From the cell containing the given text, extract its center point as [x, y] coordinate. 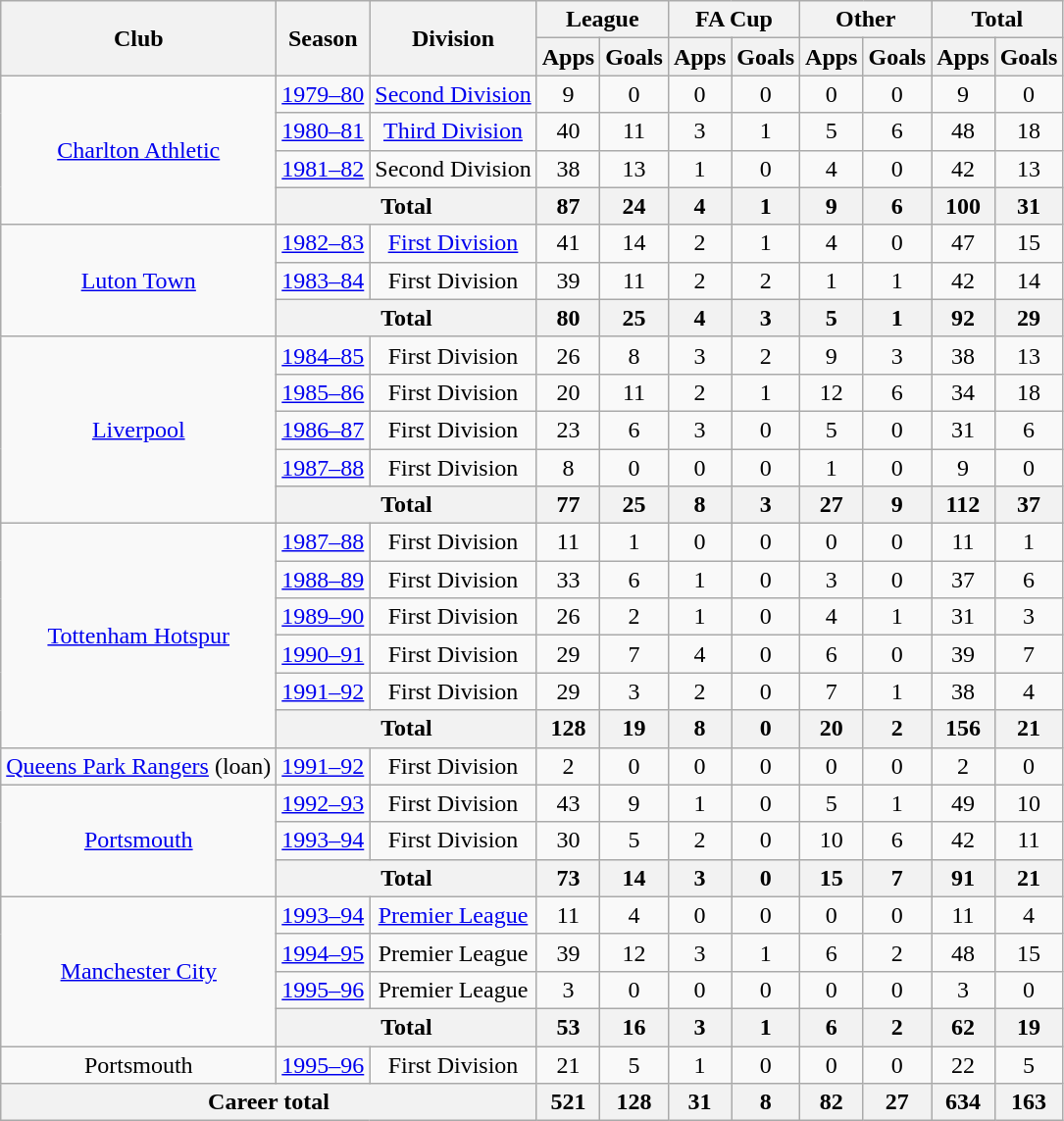
1980–81 [324, 131]
112 [963, 505]
47 [963, 243]
92 [963, 318]
41 [568, 243]
43 [568, 803]
1994–95 [324, 952]
23 [568, 430]
634 [963, 1102]
33 [568, 580]
53 [568, 1027]
82 [832, 1102]
Other [866, 20]
22 [963, 1064]
Career total [269, 1102]
49 [963, 803]
30 [568, 841]
Luton Town [139, 280]
34 [963, 392]
62 [963, 1027]
1988–89 [324, 580]
1984–85 [324, 355]
80 [568, 318]
1990–91 [324, 654]
1992–93 [324, 803]
Club [139, 38]
100 [963, 206]
Third Division [453, 131]
1981–82 [324, 169]
Queens Park Rangers (loan) [139, 766]
40 [568, 131]
156 [963, 729]
1989–90 [324, 617]
1979–80 [324, 94]
1982–83 [324, 243]
Charlton Athletic [139, 150]
521 [568, 1102]
1983–84 [324, 280]
Season [324, 38]
16 [634, 1027]
Liverpool [139, 430]
Division [453, 38]
FA Cup [734, 20]
87 [568, 206]
1985–86 [324, 392]
163 [1029, 1102]
91 [963, 878]
73 [568, 878]
Manchester City [139, 971]
1986–87 [324, 430]
League [602, 20]
Tottenham Hotspur [139, 636]
77 [568, 505]
24 [634, 206]
